Capture the cell that displays the provided text and extract its [X, Y] central coordinate. 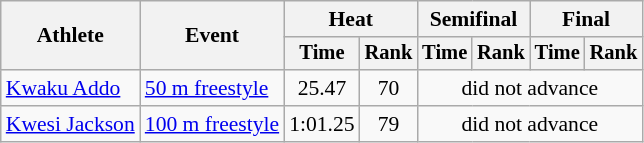
1:01.25 [322, 124]
Semifinal [473, 19]
70 [389, 88]
Event [212, 36]
Final [586, 19]
50 m freestyle [212, 88]
Kwaku Addo [70, 88]
Kwesi Jackson [70, 124]
79 [389, 124]
100 m freestyle [212, 124]
Athlete [70, 36]
Heat [350, 19]
25.47 [322, 88]
